Return the (X, Y) coordinate for the center point of the cell that contains the specified text.  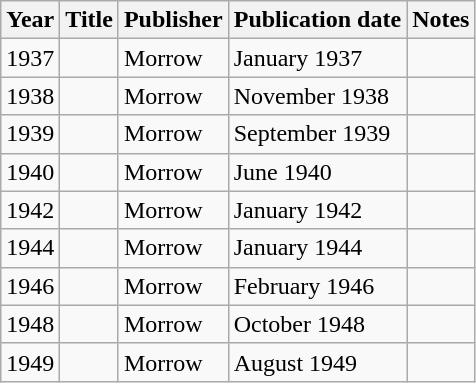
June 1940 (317, 172)
Title (90, 20)
Year (30, 20)
January 1942 (317, 210)
October 1948 (317, 324)
January 1944 (317, 248)
September 1939 (317, 134)
Publication date (317, 20)
1942 (30, 210)
August 1949 (317, 362)
1946 (30, 286)
1937 (30, 58)
1949 (30, 362)
January 1937 (317, 58)
November 1938 (317, 96)
Notes (441, 20)
1940 (30, 172)
1944 (30, 248)
February 1946 (317, 286)
Publisher (173, 20)
1938 (30, 96)
1948 (30, 324)
1939 (30, 134)
